For the text-containing cell, return its midpoint in [x, y] coordinate format. 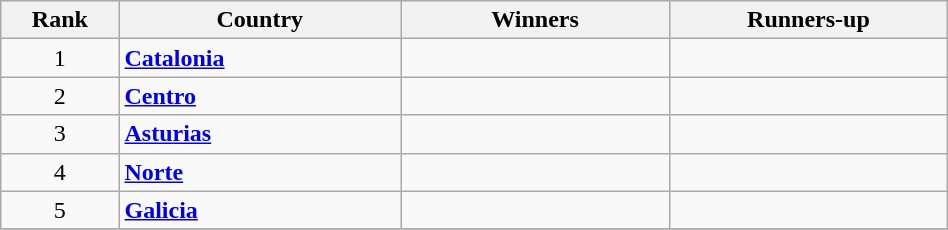
Catalonia [260, 58]
Galicia [260, 210]
Runners-up [809, 20]
3 [60, 134]
Asturias [260, 134]
2 [60, 96]
Rank [60, 20]
Centro [260, 96]
Norte [260, 172]
Winners [536, 20]
5 [60, 210]
4 [60, 172]
Country [260, 20]
1 [60, 58]
